Search for the cell housing the specified text and yield its (X, Y) center coordinate. 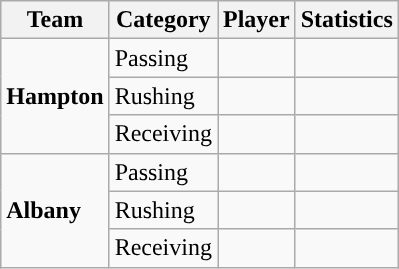
Hampton (55, 96)
Team (55, 20)
Category (163, 20)
Player (257, 20)
Albany (55, 210)
Statistics (346, 20)
